Capture the cell that displays the provided text and extract its (x, y) central coordinate. 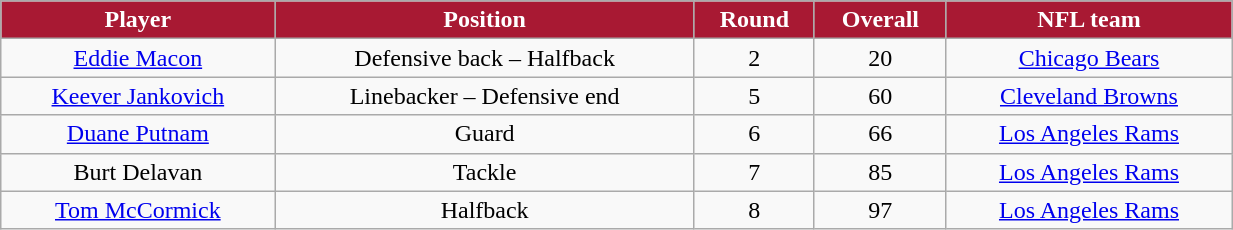
Halfback (484, 210)
7 (754, 172)
60 (880, 96)
Linebacker – Defensive end (484, 96)
5 (754, 96)
Burt Delavan (138, 172)
Defensive back – Halfback (484, 58)
Guard (484, 134)
Tackle (484, 172)
8 (754, 210)
Overall (880, 20)
20 (880, 58)
NFL team (1088, 20)
6 (754, 134)
97 (880, 210)
Duane Putnam (138, 134)
Chicago Bears (1088, 58)
Player (138, 20)
Position (484, 20)
66 (880, 134)
2 (754, 58)
Eddie Macon (138, 58)
85 (880, 172)
Keever Jankovich (138, 96)
Round (754, 20)
Tom McCormick (138, 210)
Cleveland Browns (1088, 96)
